Detect which cell encompasses the target text, then output its (X, Y) center coordinate. 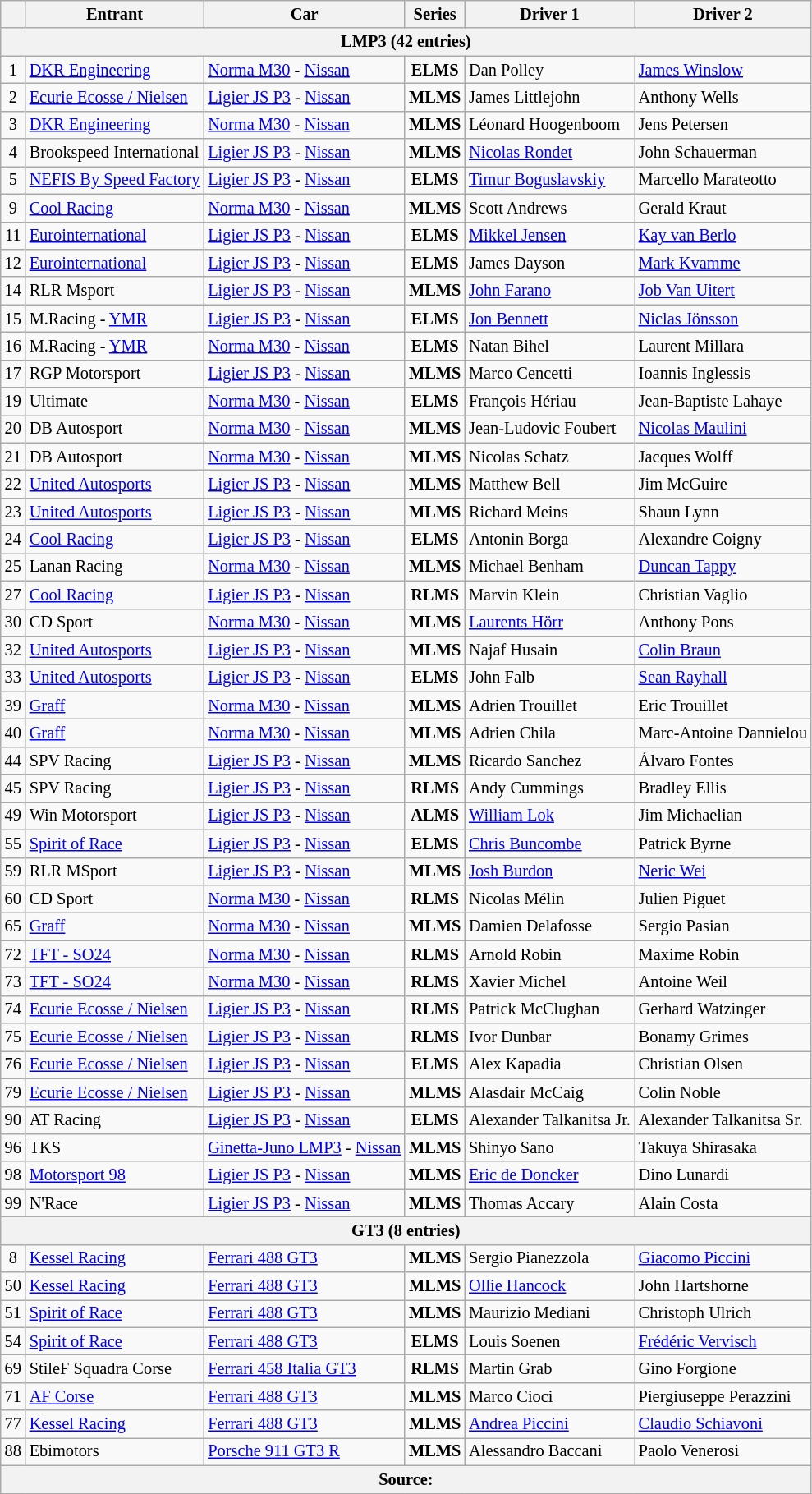
90 (13, 1120)
Lanan Racing (115, 567)
69 (13, 1369)
4 (13, 153)
Ginetta-Juno LMP3 - Nissan (304, 1147)
Alexander Talkanitsa Jr. (550, 1120)
17 (13, 374)
William Lok (550, 816)
33 (13, 678)
3 (13, 125)
88 (13, 1451)
Ultimate (115, 402)
14 (13, 291)
RLR Msport (115, 291)
Alex Kapadia (550, 1064)
54 (13, 1341)
Ollie Hancock (550, 1286)
76 (13, 1064)
9 (13, 208)
23 (13, 512)
Marco Cencetti (550, 374)
Christoph Ulrich (723, 1313)
Ivor Dunbar (550, 1037)
Léonard Hoogenboom (550, 125)
Timur Boguslavskiy (550, 180)
James Dayson (550, 263)
98 (13, 1175)
John Farano (550, 291)
Kay van Berlo (723, 236)
Julien Piguet (723, 899)
Maxime Robin (723, 954)
Job Van Uitert (723, 291)
Adrien Trouillet (550, 706)
RLR MSport (115, 871)
Jens Petersen (723, 125)
27 (13, 595)
Marc-Antoine Dannielou (723, 733)
Alexandre Coigny (723, 540)
22 (13, 484)
Adrien Chila (550, 733)
55 (13, 844)
Alasdair McCaig (550, 1092)
Gerald Kraut (723, 208)
Motorsport 98 (115, 1175)
Alexander Talkanitsa Sr. (723, 1120)
Martin Grab (550, 1369)
79 (13, 1092)
Damien Delafosse (550, 926)
Shinyo Sano (550, 1147)
Gerhard Watzinger (723, 1009)
Patrick Byrne (723, 844)
Christian Olsen (723, 1064)
12 (13, 263)
Giacomo Piccini (723, 1258)
N'Race (115, 1203)
Christian Vaglio (723, 595)
74 (13, 1009)
Ebimotors (115, 1451)
Piergiuseppe Perazzini (723, 1396)
25 (13, 567)
30 (13, 623)
Jean-Ludovic Foubert (550, 429)
NEFIS By Speed Factory (115, 180)
Dan Polley (550, 70)
AT Racing (115, 1120)
Marcello Marateotto (723, 180)
Matthew Bell (550, 484)
Niclas Jönsson (723, 319)
Ricardo Sanchez (550, 761)
32 (13, 650)
Sergio Pianezzola (550, 1258)
71 (13, 1396)
Takuya Shirasaka (723, 1147)
Porsche 911 GT3 R (304, 1451)
Anthony Pons (723, 623)
44 (13, 761)
Álvaro Fontes (723, 761)
Paolo Venerosi (723, 1451)
Sergio Pasian (723, 926)
99 (13, 1203)
15 (13, 319)
Nicolas Maulini (723, 429)
Series (435, 14)
Michael Benham (550, 567)
Chris Buncombe (550, 844)
Dino Lunardi (723, 1175)
Claudio Schiavoni (723, 1424)
Brookspeed International (115, 153)
Mikkel Jensen (550, 236)
2 (13, 97)
GT3 (8 entries) (406, 1230)
59 (13, 871)
45 (13, 788)
5 (13, 180)
Louis Soenen (550, 1341)
Jon Bennett (550, 319)
51 (13, 1313)
Josh Burdon (550, 871)
Colin Braun (723, 650)
75 (13, 1037)
Car (304, 14)
Maurizio Mediani (550, 1313)
Neric Wei (723, 871)
Xavier Michel (550, 981)
John Falb (550, 678)
20 (13, 429)
Natan Bihel (550, 346)
Marco Cioci (550, 1396)
Ferrari 458 Italia GT3 (304, 1369)
50 (13, 1286)
72 (13, 954)
François Hériau (550, 402)
Nicolas Schatz (550, 457)
Najaf Husain (550, 650)
Anthony Wells (723, 97)
49 (13, 816)
Andrea Piccini (550, 1424)
StileF Squadra Corse (115, 1369)
LMP3 (42 entries) (406, 42)
Richard Meins (550, 512)
60 (13, 899)
Shaun Lynn (723, 512)
21 (13, 457)
Patrick McClughan (550, 1009)
TKS (115, 1147)
Driver 2 (723, 14)
Eric de Doncker (550, 1175)
Jim Michaelian (723, 816)
James Littlejohn (550, 97)
Nicolas Rondet (550, 153)
Marvin Klein (550, 595)
AF Corse (115, 1396)
John Schauerman (723, 153)
40 (13, 733)
39 (13, 706)
Bonamy Grimes (723, 1037)
65 (13, 926)
Eric Trouillet (723, 706)
Duncan Tappy (723, 567)
Jacques Wolff (723, 457)
19 (13, 402)
Nicolas Mélin (550, 899)
11 (13, 236)
Alain Costa (723, 1203)
Laurent Millara (723, 346)
Thomas Accary (550, 1203)
Sean Rayhall (723, 678)
ALMS (435, 816)
Antoine Weil (723, 981)
Gino Forgione (723, 1369)
Jim McGuire (723, 484)
RGP Motorsport (115, 374)
James Winslow (723, 70)
24 (13, 540)
73 (13, 981)
77 (13, 1424)
Win Motorsport (115, 816)
Antonin Borga (550, 540)
Frédéric Vervisch (723, 1341)
Entrant (115, 14)
Alessandro Baccani (550, 1451)
Colin Noble (723, 1092)
96 (13, 1147)
1 (13, 70)
Ioannis Inglessis (723, 374)
Source: (406, 1479)
Andy Cummings (550, 788)
John Hartshorne (723, 1286)
Bradley Ellis (723, 788)
Laurents Hörr (550, 623)
Scott Andrews (550, 208)
16 (13, 346)
8 (13, 1258)
Jean-Baptiste Lahaye (723, 402)
Mark Kvamme (723, 263)
Arnold Robin (550, 954)
Driver 1 (550, 14)
